Scan for the cell matching the given text and deliver its (x, y) coordinate at center. 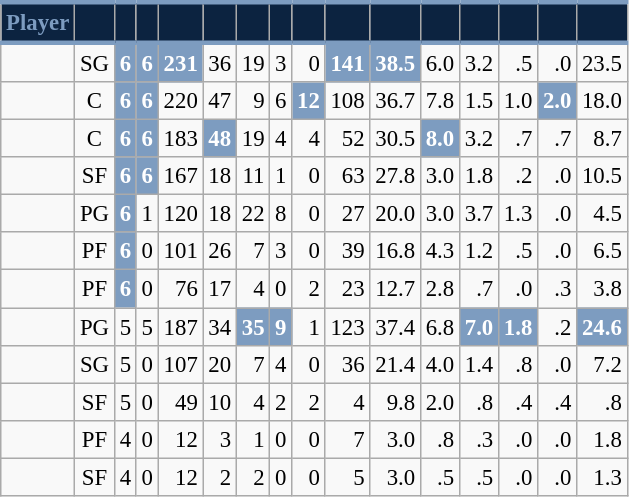
39 (348, 251)
101 (180, 251)
27 (348, 214)
8.7 (602, 139)
220 (180, 101)
1.4 (478, 364)
35 (252, 327)
123 (348, 327)
12.7 (395, 289)
36.7 (395, 101)
107 (180, 364)
76 (180, 289)
49 (180, 402)
11 (252, 176)
7.8 (440, 101)
17 (220, 289)
141 (348, 62)
26 (220, 251)
3.7 (478, 214)
47 (220, 101)
4.5 (602, 214)
20.0 (395, 214)
48 (220, 139)
120 (180, 214)
1.0 (518, 101)
8.0 (440, 139)
30.5 (395, 139)
1.5 (478, 101)
20 (220, 364)
1.2 (478, 251)
2.8 (440, 289)
23.5 (602, 62)
21.4 (395, 364)
3.8 (602, 289)
4.3 (440, 251)
9.8 (395, 402)
6.8 (440, 327)
7.2 (602, 364)
16.8 (395, 251)
7.0 (478, 327)
22 (252, 214)
10 (220, 402)
10.5 (602, 176)
108 (348, 101)
23 (348, 289)
Player (38, 22)
63 (348, 176)
52 (348, 139)
27.8 (395, 176)
38.5 (395, 62)
183 (180, 139)
8 (281, 214)
37.4 (395, 327)
4.0 (440, 364)
231 (180, 62)
24.6 (602, 327)
187 (180, 327)
167 (180, 176)
6.5 (602, 251)
6.0 (440, 62)
18.0 (602, 101)
34 (220, 327)
